Determine the [X, Y] coordinate at the center of the cell enclosing the given text.  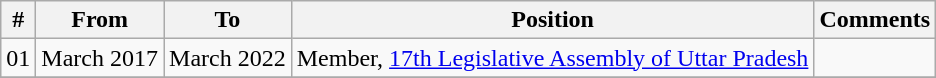
Comments [875, 20]
From [100, 20]
01 [18, 58]
March 2017 [100, 58]
Member, 17th Legislative Assembly of Uttar Pradesh [552, 58]
# [18, 20]
Position [552, 20]
To [228, 20]
March 2022 [228, 58]
